Output the [X, Y] coordinate of the center of the cell containing the given text.  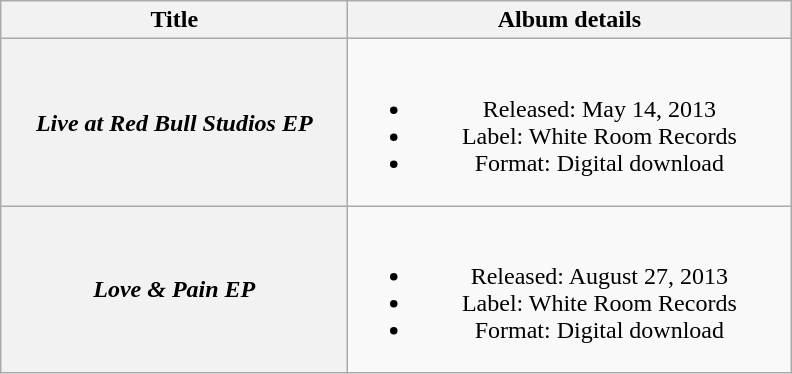
Album details [570, 20]
Love & Pain EP [174, 290]
Released: August 27, 2013Label: White Room RecordsFormat: Digital download [570, 290]
Title [174, 20]
Released: May 14, 2013Label: White Room RecordsFormat: Digital download [570, 122]
Live at Red Bull Studios EP [174, 122]
